Locate the cell with the specified text and output its (X, Y) center coordinate. 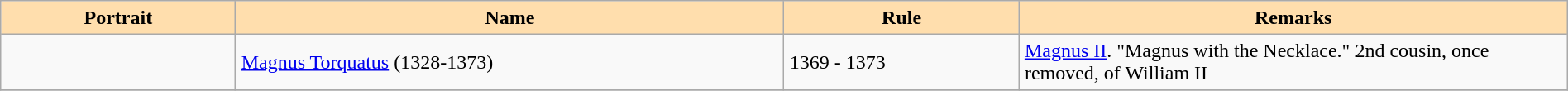
Magnus Torquatus (1328-1373) (509, 62)
Remarks (1293, 17)
Portrait (118, 17)
Rule (901, 17)
1369 - 1373 (901, 62)
Name (509, 17)
Magnus II. "Magnus with the Necklace." 2nd cousin, once removed, of William II (1293, 62)
